Determine the (x, y) coordinate at the center of the cell enclosing the given text.  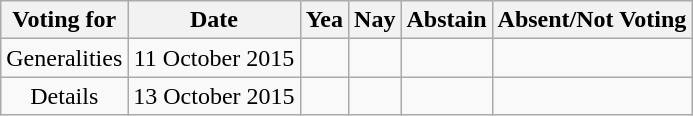
Voting for (64, 20)
Abstain (446, 20)
Generalities (64, 58)
Yea (324, 20)
Date (214, 20)
Details (64, 96)
Nay (375, 20)
11 October 2015 (214, 58)
13 October 2015 (214, 96)
Absent/Not Voting (592, 20)
